Determine the (x, y) coordinate at the center of the cell enclosing the given text.  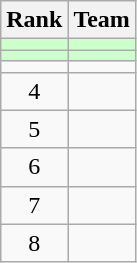
8 (34, 243)
7 (34, 205)
5 (34, 129)
6 (34, 167)
Rank (34, 20)
Team (102, 20)
4 (34, 91)
